Find where the given text appears and provide that cell's center as (X, Y) coordinate. 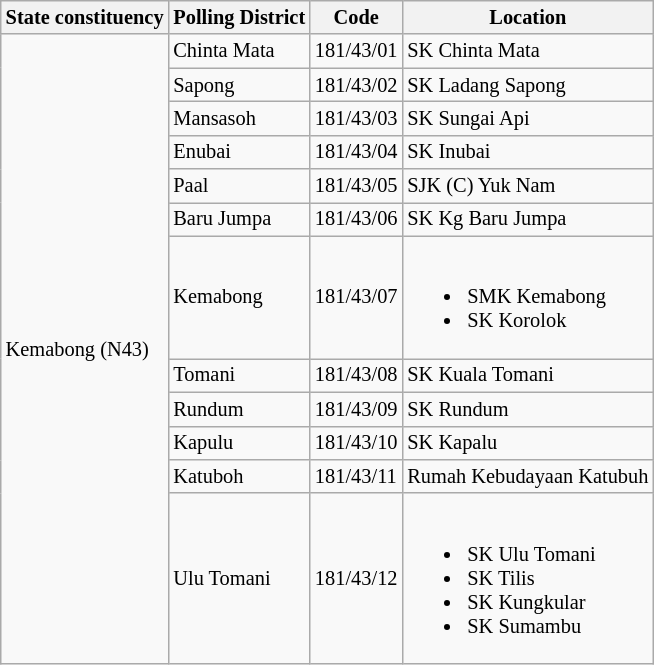
181/43/11 (356, 476)
SK Inubai (528, 152)
Kemabong (N43) (85, 348)
Baru Jumpa (239, 219)
181/43/08 (356, 375)
Polling District (239, 17)
Kapulu (239, 443)
Paal (239, 186)
Enubai (239, 152)
SK Kapalu (528, 443)
181/43/07 (356, 297)
State constituency (85, 17)
SK Ladang Sapong (528, 85)
SK Rundum (528, 409)
SK Ulu TomaniSK TilisSK KungkularSK Sumambu (528, 578)
181/43/03 (356, 118)
SMK KemabongSK Korolok (528, 297)
SK Kg Baru Jumpa (528, 219)
SK Sungai Api (528, 118)
181/43/05 (356, 186)
SK Kuala Tomani (528, 375)
Kemabong (239, 297)
181/43/09 (356, 409)
181/43/06 (356, 219)
181/43/12 (356, 578)
181/43/01 (356, 51)
Mansasoh (239, 118)
SK Chinta Mata (528, 51)
Rundum (239, 409)
181/43/02 (356, 85)
Sapong (239, 85)
181/43/10 (356, 443)
Code (356, 17)
Chinta Mata (239, 51)
Location (528, 17)
Katuboh (239, 476)
Ulu Tomani (239, 578)
Tomani (239, 375)
Rumah Kebudayaan Katubuh (528, 476)
181/43/04 (356, 152)
SJK (C) Yuk Nam (528, 186)
